Provide the (x, y) coordinate of the cell's center where the given text is located.  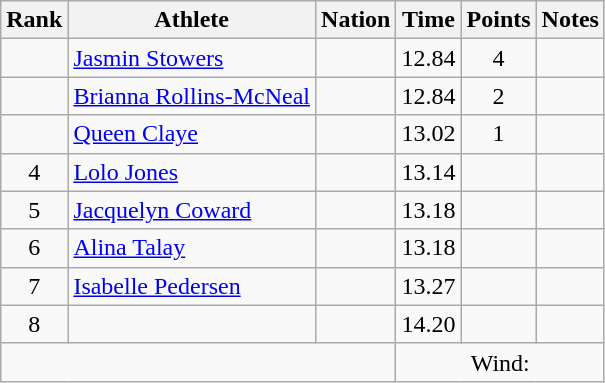
6 (34, 248)
1 (498, 134)
Lolo Jones (192, 172)
Notes (570, 20)
Alina Talay (192, 248)
13.14 (428, 172)
Jasmin Stowers (192, 58)
Jacquelyn Coward (192, 210)
Queen Claye (192, 134)
7 (34, 286)
Athlete (192, 20)
Brianna Rollins-McNeal (192, 96)
Points (498, 20)
13.02 (428, 134)
14.20 (428, 324)
Nation (356, 20)
Time (428, 20)
13.27 (428, 286)
5 (34, 210)
Wind: (500, 362)
Isabelle Pedersen (192, 286)
8 (34, 324)
Rank (34, 20)
2 (498, 96)
